Capture the cell that displays the provided text and extract its [X, Y] central coordinate. 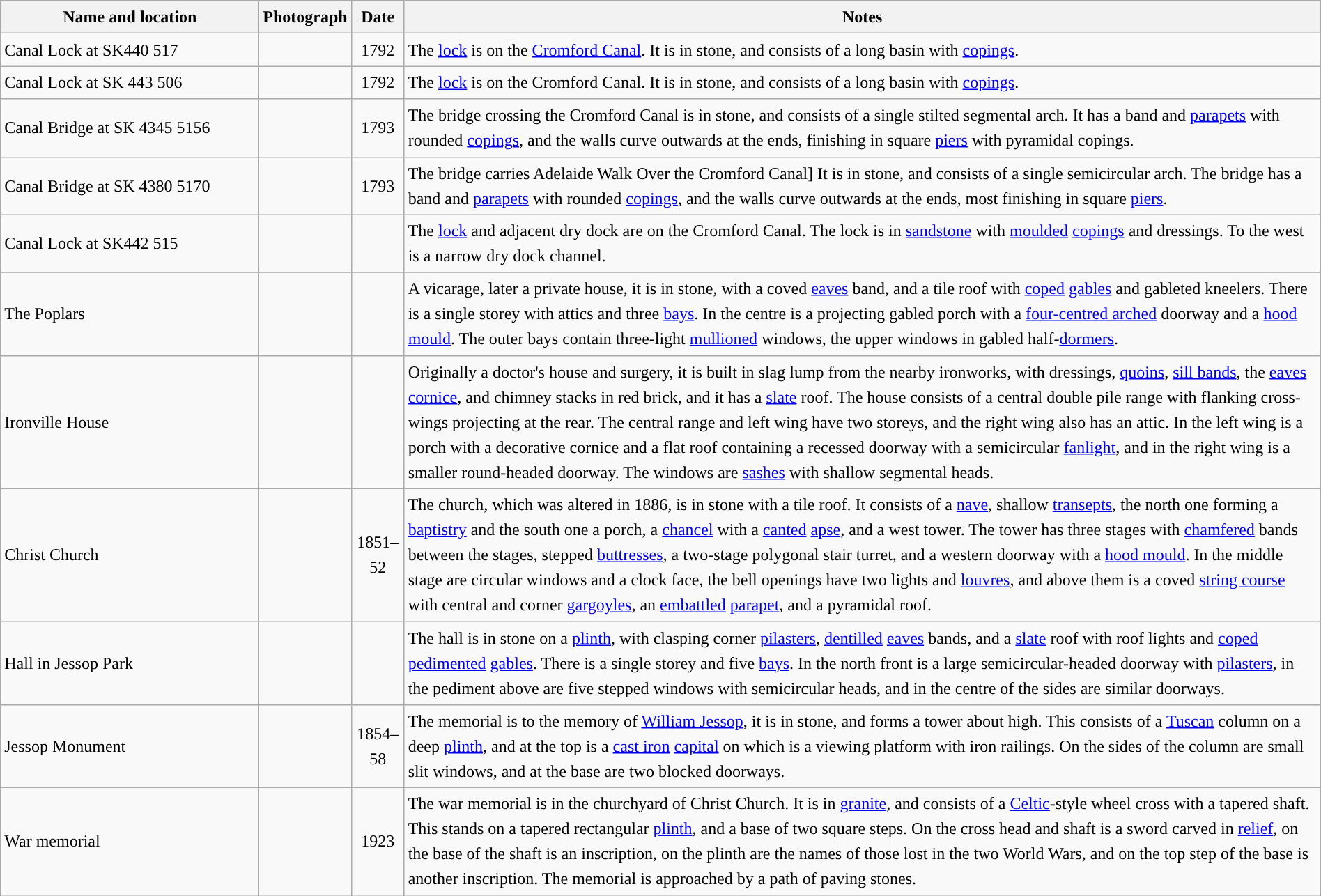
Name and location [130, 17]
Date [378, 17]
Notes [863, 17]
1923 [378, 842]
War memorial [130, 842]
1851–52 [378, 555]
Hall in Jessop Park [130, 663]
Canal Lock at SK442 515 [130, 244]
Canal Lock at SK 443 506 [130, 82]
Photograph [305, 17]
Ironville House [130, 422]
Jessop Monument [130, 746]
Canal Bridge at SK 4345 5156 [130, 128]
The Poplars [130, 314]
Canal Lock at SK440 517 [130, 50]
Canal Bridge at SK 4380 5170 [130, 185]
Christ Church [130, 555]
1854–58 [378, 746]
